Return [x, y] of the center of cell containing provided text 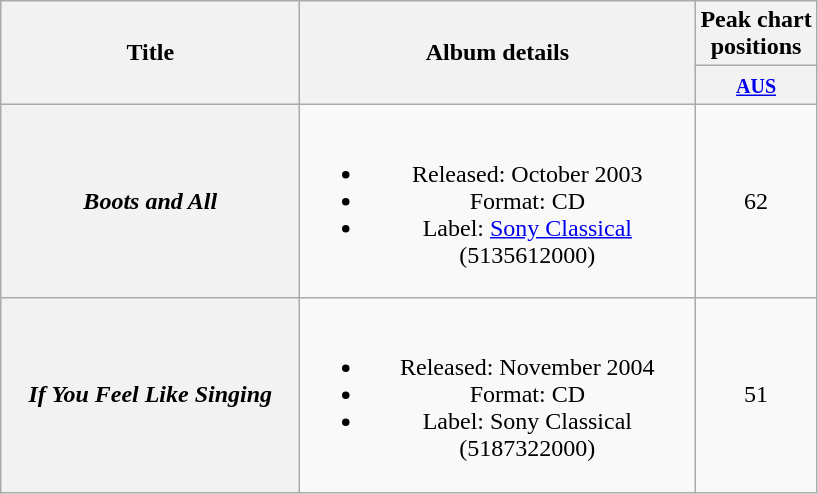
51 [756, 395]
If You Feel Like Singing [150, 395]
Released: October 2003Format: CDLabel: Sony Classical (5135612000) [498, 201]
Peak chartpositions [756, 34]
Title [150, 52]
Boots and All [150, 201]
62 [756, 201]
Released: November 2004Format: CDLabel: Sony Classical (5187322000) [498, 395]
Album details [498, 52]
AUS [756, 85]
